Determine the (X, Y) coordinate at the center of the cell enclosing the given text.  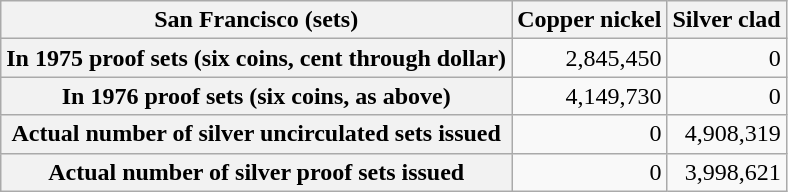
In 1976 proof sets (six coins, as above) (256, 96)
Actual number of silver proof sets issued (256, 172)
San Francisco (sets) (256, 20)
Silver clad (726, 20)
4,149,730 (590, 96)
3,998,621 (726, 172)
2,845,450 (590, 58)
Actual number of silver uncirculated sets issued (256, 134)
Copper nickel (590, 20)
In 1975 proof sets (six coins, cent through dollar) (256, 58)
4,908,319 (726, 134)
